Provide the (x, y) coordinate of the cell's center where the given text is located.  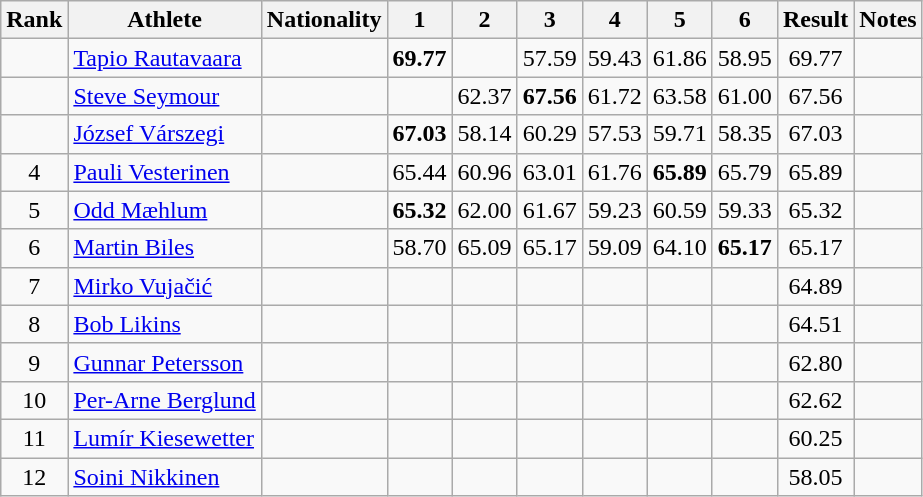
59.23 (614, 210)
58.70 (420, 248)
62.62 (815, 400)
Pauli Vesterinen (164, 172)
Nationality (324, 20)
Tapio Rautavaara (164, 58)
58.95 (744, 58)
Result (815, 20)
Odd Mæhlum (164, 210)
58.35 (744, 134)
64.51 (815, 324)
Steve Seymour (164, 96)
Lumír Kiesewetter (164, 438)
63.01 (550, 172)
59.33 (744, 210)
58.14 (484, 134)
59.71 (680, 134)
Athlete (164, 20)
59.09 (614, 248)
12 (34, 477)
64.10 (680, 248)
60.96 (484, 172)
7 (34, 286)
10 (34, 400)
Martin Biles (164, 248)
60.59 (680, 210)
62.80 (815, 362)
65.09 (484, 248)
62.37 (484, 96)
65.79 (744, 172)
Rank (34, 20)
3 (550, 20)
59.43 (614, 58)
8 (34, 324)
57.59 (550, 58)
Bob Likins (164, 324)
61.76 (614, 172)
1 (420, 20)
Notes (888, 20)
61.00 (744, 96)
József Várszegi (164, 134)
63.58 (680, 96)
60.29 (550, 134)
9 (34, 362)
Gunnar Petersson (164, 362)
62.00 (484, 210)
Soini Nikkinen (164, 477)
61.86 (680, 58)
60.25 (815, 438)
11 (34, 438)
2 (484, 20)
61.72 (614, 96)
Per-Arne Berglund (164, 400)
Mirko Vujačić (164, 286)
57.53 (614, 134)
58.05 (815, 477)
61.67 (550, 210)
64.89 (815, 286)
65.44 (420, 172)
